Identify which cell holds the provided text, then report its (x, y) central coordinate. 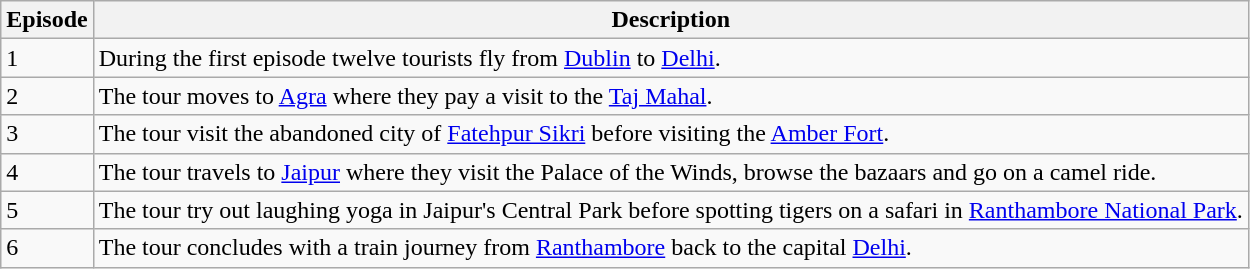
Description (670, 20)
Episode (47, 20)
1 (47, 58)
The tour travels to Jaipur where they visit the Palace of the Winds, browse the bazaars and go on a camel ride. (670, 172)
The tour try out laughing yoga in Jaipur's Central Park before spotting tigers on a safari in Ranthambore National Park. (670, 210)
2 (47, 96)
During the first episode twelve tourists fly from Dublin to Delhi. (670, 58)
6 (47, 248)
5 (47, 210)
The tour concludes with a train journey from Ranthambore back to the capital Delhi. (670, 248)
3 (47, 134)
4 (47, 172)
The tour visit the abandoned city of Fatehpur Sikri before visiting the Amber Fort. (670, 134)
The tour moves to Agra where they pay a visit to the Taj Mahal. (670, 96)
